Provide the (X, Y) coordinate of the cell's center where the given text is located.  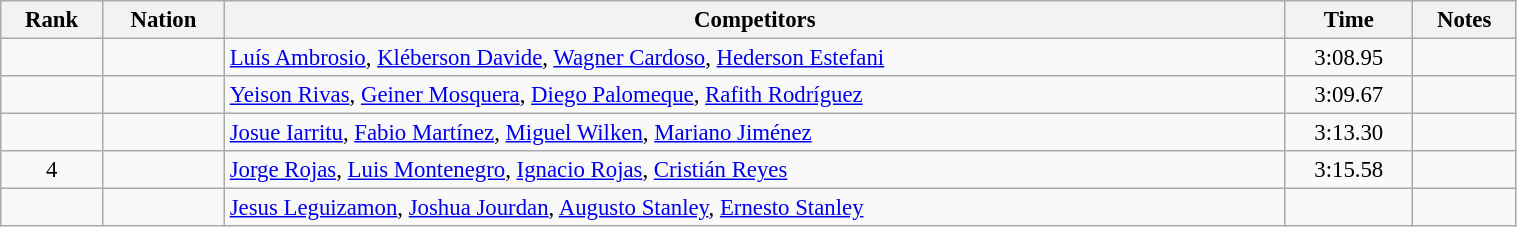
Jesus Leguizamon, Joshua Jourdan, Augusto Stanley, Ernesto Stanley (754, 208)
Time (1348, 20)
Jorge Rojas, Luis Montenegro, Ignacio Rojas, Cristián Reyes (754, 170)
3:13.30 (1348, 133)
4 (52, 170)
Luís Ambrosio, Kléberson Davide, Wagner Cardoso, Hederson Estefani (754, 58)
Competitors (754, 20)
3:15.58 (1348, 170)
Notes (1464, 20)
3:08.95 (1348, 58)
Yeison Rivas, Geiner Mosquera, Diego Palomeque, Rafith Rodríguez (754, 95)
Rank (52, 20)
Josue Iarritu, Fabio Martínez, Miguel Wilken, Mariano Jiménez (754, 133)
3:09.67 (1348, 95)
Nation (163, 20)
